Provide the [X, Y] coordinate of the cell's center where the given text is located.  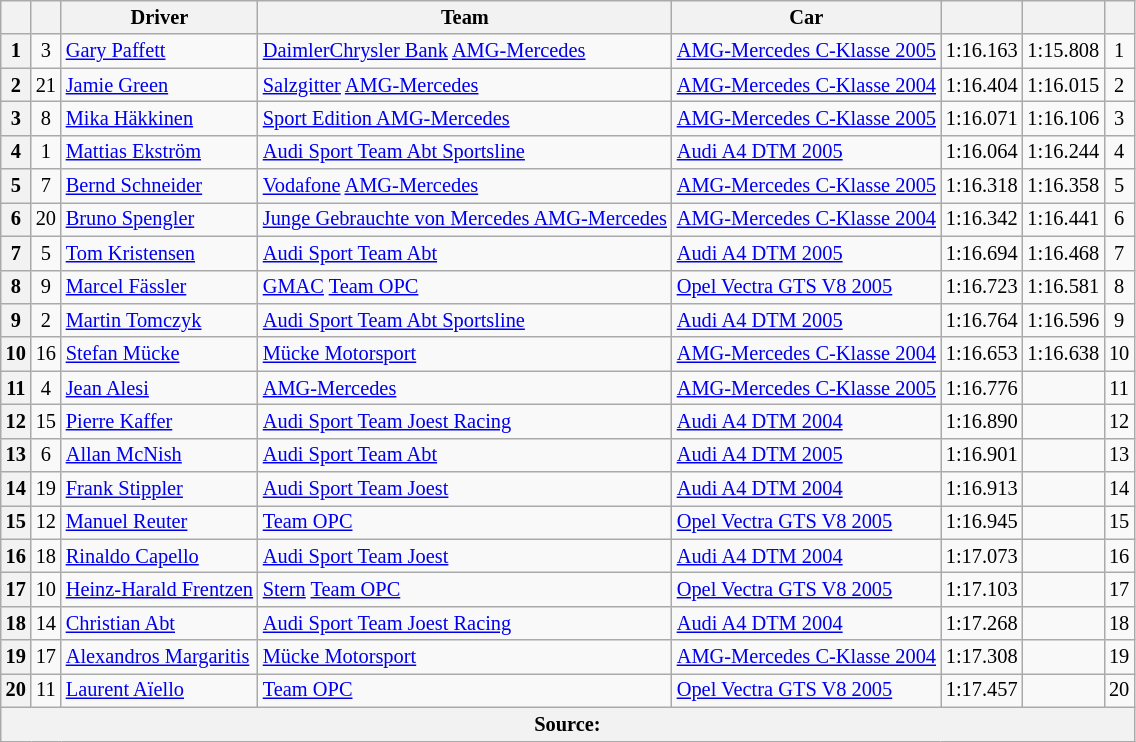
1:16.776 [982, 388]
1:16.694 [982, 253]
Bruno Spengler [160, 219]
Source: [568, 724]
GMAC Team OPC [465, 287]
Stern Team OPC [465, 589]
1:16.581 [1063, 287]
1:16.901 [982, 455]
1:17.457 [982, 690]
Rinaldo Capello [160, 556]
1:16.163 [982, 51]
1:16.064 [982, 152]
Jean Alesi [160, 388]
Laurent Aïello [160, 690]
1:16.318 [982, 186]
1:16.596 [1063, 320]
1:16.638 [1063, 354]
Car [806, 17]
1:16.764 [982, 320]
1:16.404 [982, 85]
1:16.244 [1063, 152]
1:16.358 [1063, 186]
Martin Tomczyk [160, 320]
Allan McNish [160, 455]
Frank Stippler [160, 489]
1:16.015 [1063, 85]
Mika Häkkinen [160, 118]
Mattias Ekström [160, 152]
1:16.342 [982, 219]
1:16.071 [982, 118]
Pierre Kaffer [160, 421]
1:16.441 [1063, 219]
Salzgitter AMG-Mercedes [465, 85]
AMG-Mercedes [465, 388]
Vodafone AMG-Mercedes [465, 186]
Junge Gebrauchte von Mercedes AMG-Mercedes [465, 219]
1:16.945 [982, 522]
1:16.106 [1063, 118]
1:15.808 [1063, 51]
DaimlerChrysler Bank AMG-Mercedes [465, 51]
Christian Abt [160, 623]
Tom Kristensen [160, 253]
Team [465, 17]
Bernd Schneider [160, 186]
1:17.073 [982, 556]
1:16.890 [982, 421]
1:17.308 [982, 657]
1:17.268 [982, 623]
Alexandros Margaritis [160, 657]
Marcel Fässler [160, 287]
1:16.913 [982, 489]
Heinz-Harald Frentzen [160, 589]
1:16.653 [982, 354]
Sport Edition AMG-Mercedes [465, 118]
Driver [160, 17]
Manuel Reuter [160, 522]
21 [46, 85]
1:17.103 [982, 589]
Gary Paffett [160, 51]
Stefan Mücke [160, 354]
1:16.468 [1063, 253]
1:16.723 [982, 287]
Jamie Green [160, 85]
